Pinpoint the cell where the given text exists, returning its [X, Y] midpoint coordinate. 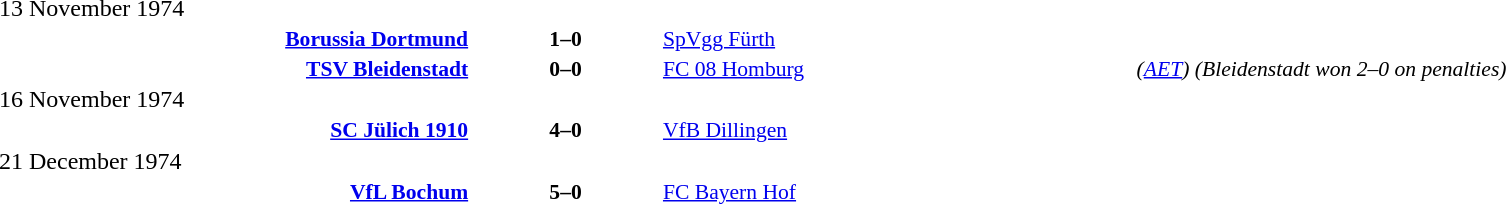
SpVgg Fürth [897, 38]
FC 08 Homburg [897, 68]
VfB Dillingen [897, 130]
4–0 [566, 130]
0–0 [566, 68]
1–0 [566, 38]
